Pinpoint the cell where the given text exists, returning its (X, Y) midpoint coordinate. 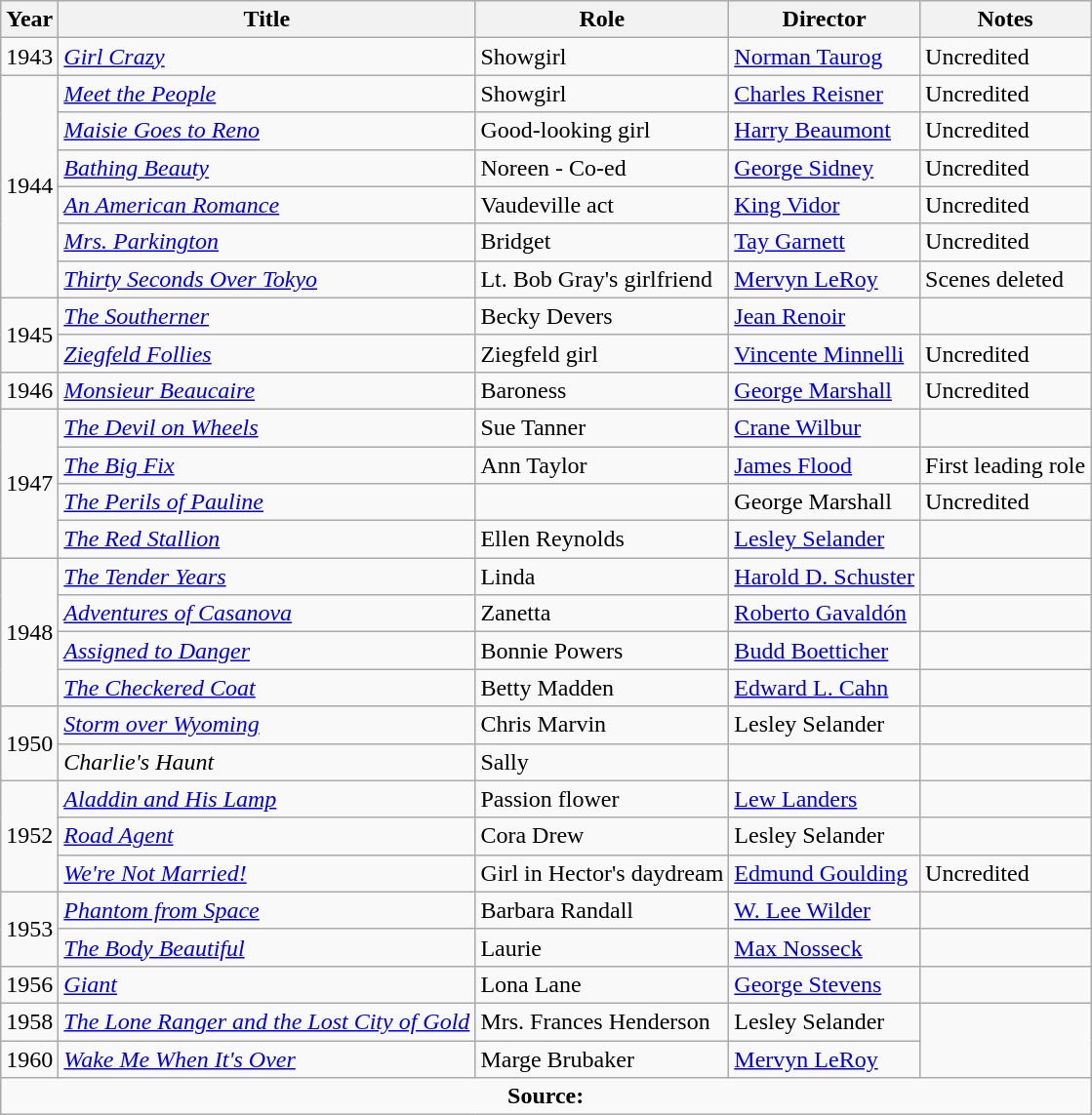
1944 (29, 186)
Giant (267, 984)
Director (825, 20)
We're Not Married! (267, 873)
Passion flower (602, 799)
1943 (29, 57)
1958 (29, 1021)
The Lone Ranger and the Lost City of Gold (267, 1021)
Wake Me When It's Over (267, 1058)
1945 (29, 335)
Budd Boetticher (825, 651)
Ann Taylor (602, 465)
James Flood (825, 465)
Adventures of Casanova (267, 614)
Harry Beaumont (825, 131)
Maisie Goes to Reno (267, 131)
Bathing Beauty (267, 168)
An American Romance (267, 205)
Edward L. Cahn (825, 688)
Road Agent (267, 836)
Laurie (602, 947)
Charlie's Haunt (267, 762)
George Sidney (825, 168)
Bridget (602, 242)
1948 (29, 632)
First leading role (1005, 465)
Ziegfeld Follies (267, 353)
1950 (29, 743)
Harold D. Schuster (825, 577)
Sally (602, 762)
W. Lee Wilder (825, 910)
Chris Marvin (602, 725)
Aladdin and His Lamp (267, 799)
Crane Wilbur (825, 427)
Betty Madden (602, 688)
Vaudeville act (602, 205)
1956 (29, 984)
The Tender Years (267, 577)
Barbara Randall (602, 910)
1947 (29, 483)
Good-looking girl (602, 131)
Edmund Goulding (825, 873)
Linda (602, 577)
Thirty Seconds Over Tokyo (267, 279)
George Stevens (825, 984)
Year (29, 20)
King Vidor (825, 205)
Monsieur Beaucaire (267, 390)
1952 (29, 836)
Marge Brubaker (602, 1058)
Role (602, 20)
Tay Garnett (825, 242)
Source: (546, 1096)
Title (267, 20)
The Checkered Coat (267, 688)
Notes (1005, 20)
Storm over Wyoming (267, 725)
Sue Tanner (602, 427)
Meet the People (267, 94)
The Southerner (267, 316)
The Red Stallion (267, 539)
1946 (29, 390)
Girl Crazy (267, 57)
1960 (29, 1058)
Roberto Gavaldón (825, 614)
Vincente Minnelli (825, 353)
Cora Drew (602, 836)
The Devil on Wheels (267, 427)
The Body Beautiful (267, 947)
Assigned to Danger (267, 651)
Lt. Bob Gray's girlfriend (602, 279)
Becky Devers (602, 316)
The Perils of Pauline (267, 502)
Jean Renoir (825, 316)
Norman Taurog (825, 57)
Max Nosseck (825, 947)
Noreen - Co-ed (602, 168)
Charles Reisner (825, 94)
The Big Fix (267, 465)
Mrs. Parkington (267, 242)
Ziegfeld girl (602, 353)
Mrs. Frances Henderson (602, 1021)
1953 (29, 929)
Ellen Reynolds (602, 539)
Girl in Hector's daydream (602, 873)
Lew Landers (825, 799)
Lona Lane (602, 984)
Zanetta (602, 614)
Bonnie Powers (602, 651)
Baroness (602, 390)
Phantom from Space (267, 910)
Scenes deleted (1005, 279)
